For the text-containing cell, return its midpoint in (x, y) coordinate format. 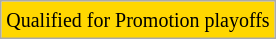
Qualified for Promotion playoffs (138, 20)
